From the cell containing the given text, extract its center point as [X, Y] coordinate. 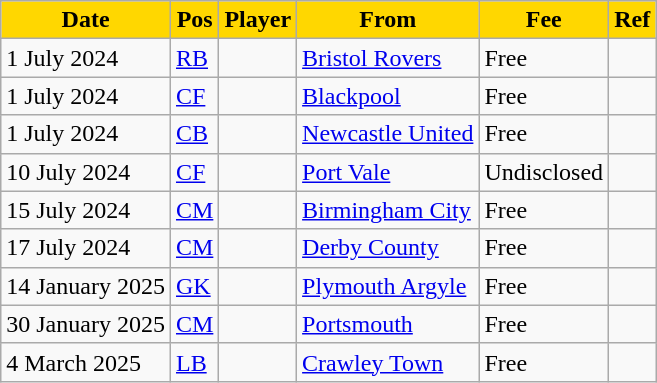
Plymouth Argyle [388, 286]
RB [194, 58]
Newcastle United [388, 134]
Fee [544, 20]
Birmingham City [388, 210]
Player [258, 20]
CB [194, 134]
GK [194, 286]
15 July 2024 [86, 210]
Bristol Rovers [388, 58]
Crawley Town [388, 362]
Pos [194, 20]
From [388, 20]
Undisclosed [544, 172]
Date [86, 20]
Blackpool [388, 96]
Port Vale [388, 172]
10 July 2024 [86, 172]
Ref [632, 20]
Portsmouth [388, 324]
Derby County [388, 248]
4 March 2025 [86, 362]
17 July 2024 [86, 248]
14 January 2025 [86, 286]
30 January 2025 [86, 324]
LB [194, 362]
